Return the [x, y] coordinate for the center point of the cell that contains the specified text.  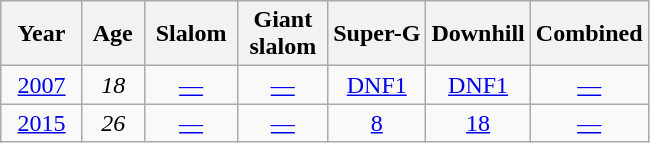
8 [377, 123]
Downhill [478, 34]
Giant slalom [283, 34]
26 [113, 123]
Super-G [377, 34]
Slalom [191, 34]
Year [42, 34]
2015 [42, 123]
2007 [42, 85]
Age [113, 34]
Combined [589, 34]
